Find where the given text appears and provide that cell's center as [X, Y] coordinate. 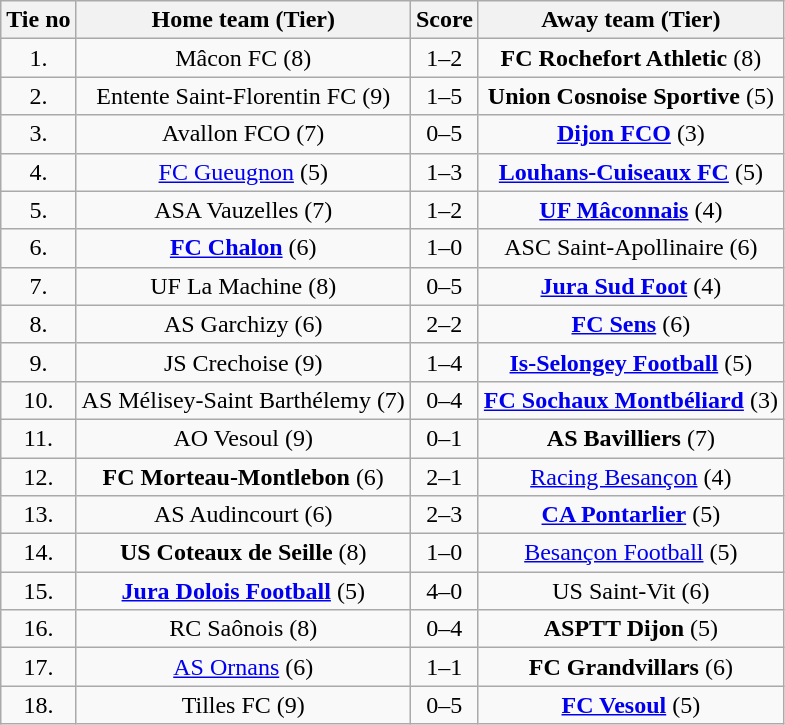
Is-Selongey Football (5) [630, 362]
AS Garchizy (6) [243, 324]
9. [38, 362]
AO Vesoul (9) [243, 438]
3. [38, 134]
17. [38, 667]
Tie no [38, 20]
FC Chalon (6) [243, 248]
UF Mâconnais (4) [630, 210]
AS Bavilliers (7) [630, 438]
FC Gueugnon (5) [243, 172]
15. [38, 591]
4–0 [444, 591]
14. [38, 553]
FC Vesoul (5) [630, 705]
2–3 [444, 515]
FC Rochefort Athletic (8) [630, 58]
8. [38, 324]
11. [38, 438]
FC Grandvillars (6) [630, 667]
Avallon FCO (7) [243, 134]
2–1 [444, 477]
18. [38, 705]
13. [38, 515]
1–5 [444, 96]
Racing Besançon (4) [630, 477]
Dijon FCO (3) [630, 134]
Entente Saint-Florentin FC (9) [243, 96]
US Coteaux de Seille (8) [243, 553]
4. [38, 172]
ASPTT Dijon (5) [630, 629]
2. [38, 96]
Tilles FC (9) [243, 705]
ASC Saint-Apollinaire (6) [630, 248]
ASA Vauzelles (7) [243, 210]
0–1 [444, 438]
1–4 [444, 362]
FC Sens (6) [630, 324]
1–3 [444, 172]
UF La Machine (8) [243, 286]
Jura Dolois Football (5) [243, 591]
CA Pontarlier (5) [630, 515]
Union Cosnoise Sportive (5) [630, 96]
2–2 [444, 324]
FC Morteau-Montlebon (6) [243, 477]
7. [38, 286]
6. [38, 248]
Home team (Tier) [243, 20]
Mâcon FC (8) [243, 58]
Score [444, 20]
Louhans-Cuiseaux FC (5) [630, 172]
JS Crechoise (9) [243, 362]
RC Saônois (8) [243, 629]
1. [38, 58]
FC Sochaux Montbéliard (3) [630, 400]
AS Mélisey-Saint Barthélemy (7) [243, 400]
Besançon Football (5) [630, 553]
12. [38, 477]
1–1 [444, 667]
US Saint-Vit (6) [630, 591]
Away team (Tier) [630, 20]
16. [38, 629]
5. [38, 210]
AS Ornans (6) [243, 667]
Jura Sud Foot (4) [630, 286]
AS Audincourt (6) [243, 515]
10. [38, 400]
